Return (X, Y) of the center of cell containing provided text 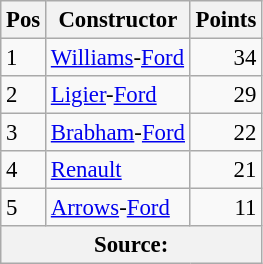
5 (24, 208)
Renault (118, 170)
29 (226, 95)
34 (226, 58)
1 (24, 58)
3 (24, 133)
Pos (24, 20)
2 (24, 95)
21 (226, 170)
Brabham-Ford (118, 133)
22 (226, 133)
11 (226, 208)
Source: (132, 245)
Ligier-Ford (118, 95)
Arrows-Ford (118, 208)
Constructor (118, 20)
Points (226, 20)
Williams-Ford (118, 58)
4 (24, 170)
